Output the [x, y] coordinate of the center of the cell containing the given text.  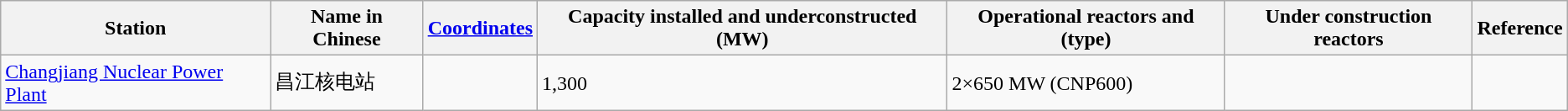
Reference [1519, 29]
Capacity installed and underconstructed (MW) [742, 29]
Under construction reactors [1349, 29]
1,300 [742, 82]
Changjiang Nuclear Power Plant [136, 82]
2×650 MW (CNP600) [1086, 82]
昌江核电站 [347, 82]
Operational reactors and (type) [1086, 29]
Coordinates [480, 29]
Station [136, 29]
Name in Chinese [347, 29]
